Determine the [x, y] coordinate at the center of the cell enclosing the given text.  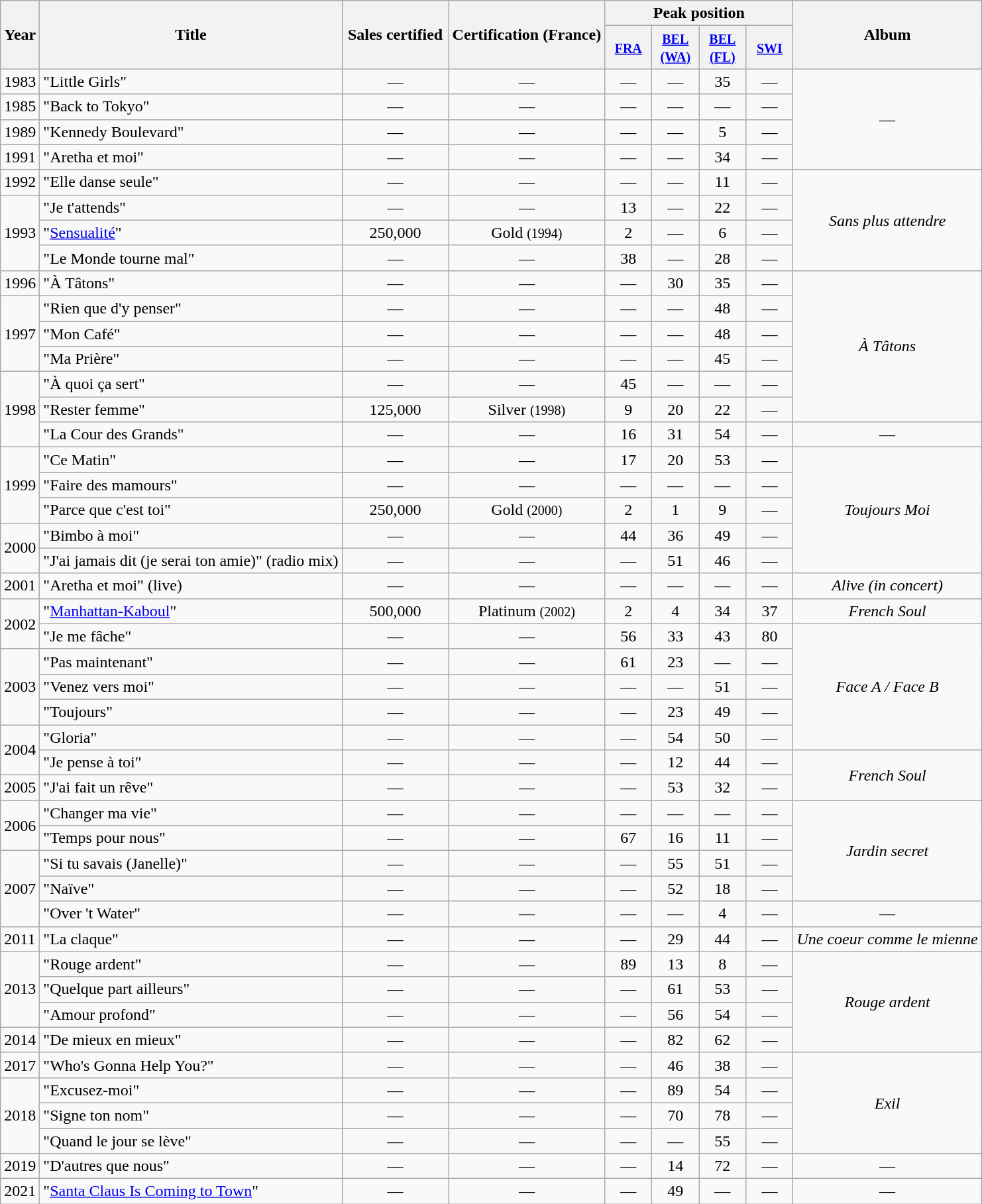
"Back to Tokyo" [191, 107]
28 [722, 258]
"Sensualité" [191, 233]
Certification (France) [527, 34]
29 [676, 939]
"La Cour des Grands" [191, 435]
Year [20, 34]
2003 [20, 686]
2001 [20, 586]
"Elle danse seule" [191, 182]
17 [628, 460]
"Rien que d'y penser" [191, 308]
"Ma Prière" [191, 359]
5 [722, 132]
1993 [20, 233]
32 [722, 788]
"Faire des mamours" [191, 485]
67 [628, 838]
"J'ai jamais dit (je serai ton amie)" (radio mix) [191, 561]
"Manhattan-Kaboul" [191, 611]
Exil [887, 1103]
1989 [20, 132]
Sales certified [395, 34]
"À Tâtons" [191, 283]
"De mieux en mieux" [191, 1040]
À Tâtons [887, 346]
"La claque" [191, 939]
2014 [20, 1040]
"Little Girls" [191, 82]
2002 [20, 624]
Face A / Face B [887, 686]
36 [676, 535]
125,000 [395, 410]
8 [722, 964]
1983 [20, 82]
"Excusez-moi" [191, 1090]
"À quoi ça sert" [191, 384]
43 [722, 636]
Album [887, 34]
12 [676, 763]
"Parce que c'est toi" [191, 510]
18 [722, 889]
"Over 't Water" [191, 914]
"D'autres que nous" [191, 1166]
1999 [20, 485]
2011 [20, 939]
14 [676, 1166]
78 [722, 1115]
30 [676, 283]
"Gloria" [191, 738]
82 [676, 1040]
1997 [20, 333]
"Je t'attends" [191, 207]
SWI [770, 48]
"J'ai fait un rêve" [191, 788]
BEL(FL) [722, 48]
33 [676, 636]
"Quand le jour se lève" [191, 1140]
2018 [20, 1115]
500,000 [395, 611]
2019 [20, 1166]
BEL(WA) [676, 48]
1998 [20, 410]
"Kennedy Boulevard" [191, 132]
52 [676, 889]
"Aretha et moi" [191, 157]
"Pas maintenant" [191, 661]
Toujours Moi [887, 510]
"Naïve" [191, 889]
6 [722, 233]
72 [722, 1166]
"Mon Café" [191, 333]
Rouge ardent [887, 1002]
"Le Monde tourne mal" [191, 258]
"Who's Gonna Help You?" [191, 1065]
1996 [20, 283]
2013 [20, 989]
Sans plus attendre [887, 220]
"Santa Claus Is Coming to Town" [191, 1191]
"Amour profond" [191, 1014]
62 [722, 1040]
"Je me fâche" [191, 636]
Gold (2000) [527, 510]
Alive (in concert) [887, 586]
Title [191, 34]
Peak position [699, 13]
70 [676, 1115]
"Bimbo à moi" [191, 535]
2005 [20, 788]
Platinum (2002) [527, 611]
2021 [20, 1191]
"Rester femme" [191, 410]
2004 [20, 750]
Silver (1998) [527, 410]
"Je pense à toi" [191, 763]
37 [770, 611]
2017 [20, 1065]
"Signe ton nom" [191, 1115]
50 [722, 738]
Jardin secret [887, 851]
"Venez vers moi" [191, 686]
1991 [20, 157]
2007 [20, 889]
"Rouge ardent" [191, 964]
80 [770, 636]
2000 [20, 548]
"Ce Matin" [191, 460]
"Changer ma vie" [191, 813]
"Quelque part ailleurs" [191, 989]
31 [676, 435]
Gold (1994) [527, 233]
"Si tu savais (Janelle)" [191, 863]
1985 [20, 107]
"Aretha et moi" (live) [191, 586]
2006 [20, 826]
"Toujours" [191, 712]
1 [676, 510]
1992 [20, 182]
Une coeur comme le mienne [887, 939]
FRA [628, 48]
"Temps pour nous" [191, 838]
